Capture the cell that displays the provided text and extract its (x, y) central coordinate. 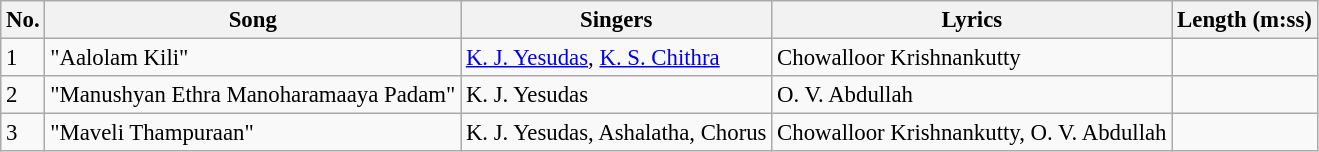
1 (23, 58)
"Manushyan Ethra Manoharamaaya Padam" (253, 95)
"Maveli Thampuraan" (253, 133)
Lyrics (972, 20)
Song (253, 20)
Length (m:ss) (1244, 20)
2 (23, 95)
Chowalloor Krishnankutty, O. V. Abdullah (972, 133)
Singers (616, 20)
K. J. Yesudas, K. S. Chithra (616, 58)
K. J. Yesudas, Ashalatha, Chorus (616, 133)
No. (23, 20)
K. J. Yesudas (616, 95)
Chowalloor Krishnankutty (972, 58)
3 (23, 133)
O. V. Abdullah (972, 95)
"Aalolam Kili" (253, 58)
